Scan for the cell matching the given text and deliver its [X, Y] coordinate at center. 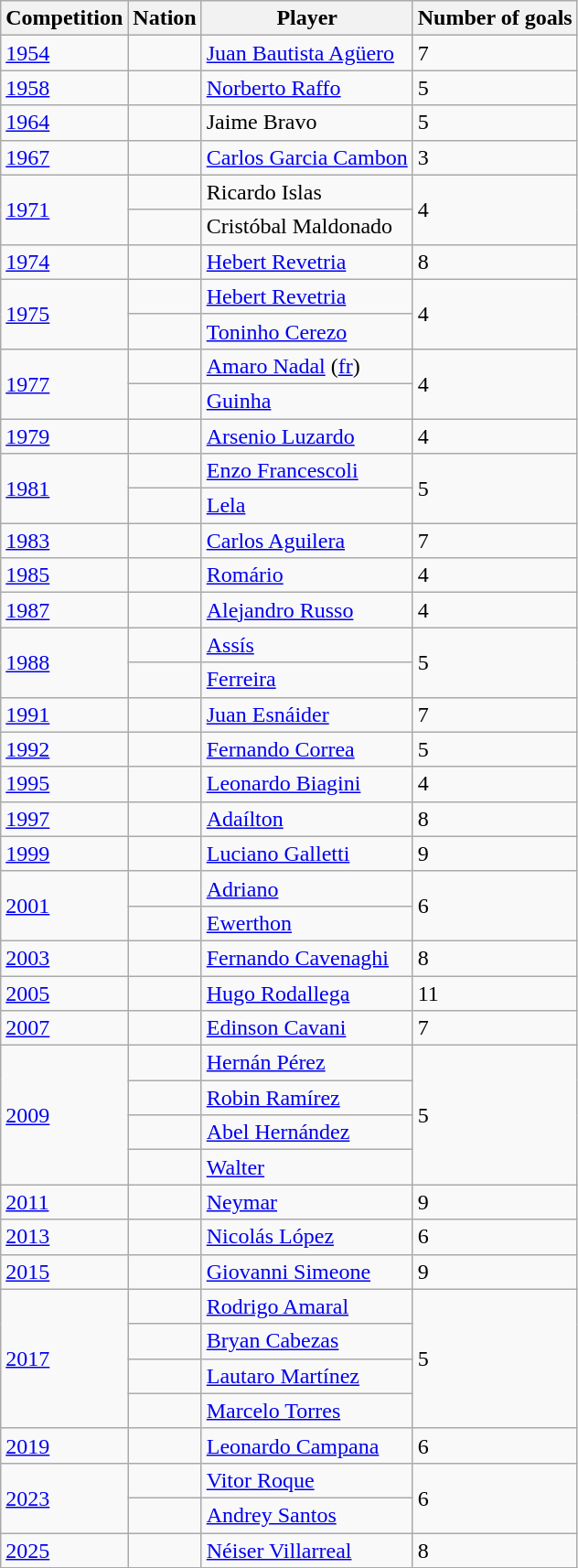
1983 [64, 541]
Amaro Nadal (fr) [307, 366]
1979 [64, 436]
Fernando Cavenaghi [307, 958]
1988 [64, 662]
1997 [64, 819]
Vitor Roque [307, 1480]
Enzo Francescoli [307, 471]
1999 [64, 854]
Arsenio Luzardo [307, 436]
Leonardo Campana [307, 1445]
1971 [64, 209]
Luciano Galletti [307, 854]
2009 [64, 1115]
Adriano [307, 888]
Edinson Cavani [307, 1028]
1964 [64, 123]
Carlos Garcia Cambon [307, 157]
Juan Esnáider [307, 714]
1977 [64, 383]
Giovanni Simeone [307, 1272]
1975 [64, 314]
Player [307, 18]
Alejandro Russo [307, 610]
Jaime Bravo [307, 123]
Number of goals [495, 18]
2023 [64, 1498]
Bryan Cabezas [307, 1341]
Andrey Santos [307, 1515]
Lela [307, 506]
1974 [64, 262]
2007 [64, 1028]
Assís [307, 645]
Neymar [307, 1202]
2011 [64, 1202]
2015 [64, 1272]
1981 [64, 489]
2025 [64, 1551]
Ewerthon [307, 923]
Abel Hernández [307, 1133]
1958 [64, 88]
Marcelo Torres [307, 1411]
Robin Ramírez [307, 1098]
1985 [64, 575]
Romário [307, 575]
11 [495, 993]
Ricardo Islas [307, 192]
Norberto Raffo [307, 88]
Toninho Cerezo [307, 331]
Hugo Rodallega [307, 993]
2005 [64, 993]
1995 [64, 784]
Néiser Villarreal [307, 1551]
Rodrigo Amaral [307, 1306]
Juan Bautista Agüero [307, 53]
Carlos Aguilera [307, 541]
Cristóbal Maldonado [307, 227]
Nicolás López [307, 1237]
Adaílton [307, 819]
Nation [165, 18]
1954 [64, 53]
Competition [64, 18]
3 [495, 157]
2013 [64, 1237]
1992 [64, 749]
2019 [64, 1445]
Fernando Correa [307, 749]
Hernán Pérez [307, 1063]
Leonardo Biagini [307, 784]
1987 [64, 610]
2017 [64, 1359]
1967 [64, 157]
Lautaro Martínez [307, 1376]
1991 [64, 714]
2001 [64, 906]
Guinha [307, 401]
Walter [307, 1167]
2003 [64, 958]
Ferreira [307, 680]
